Provide the [x, y] coordinate of the cell's center where the given text is located.  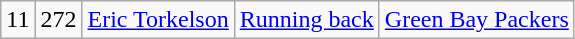
Eric Torkelson [158, 20]
Green Bay Packers [476, 20]
272 [58, 20]
11 [18, 20]
Running back [306, 20]
